From the cell containing the given text, extract its center point as [X, Y] coordinate. 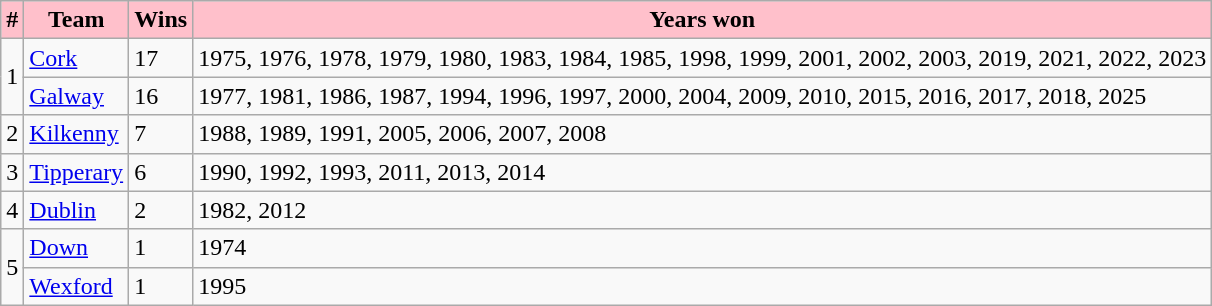
7 [161, 134]
1982, 2012 [702, 210]
1995 [702, 286]
1990, 1992, 1993, 2011, 2013, 2014 [702, 172]
Dublin [76, 210]
3 [12, 172]
Team [76, 20]
Kilkenny [76, 134]
Down [76, 248]
17 [161, 58]
4 [12, 210]
Wexford [76, 286]
Galway [76, 96]
# [12, 20]
1975, 1976, 1978, 1979, 1980, 1983, 1984, 1985, 1998, 1999, 2001, 2002, 2003, 2019, 2021, 2022, 2023 [702, 58]
1974 [702, 248]
5 [12, 267]
Wins [161, 20]
Years won [702, 20]
Tipperary [76, 172]
1977, 1981, 1986, 1987, 1994, 1996, 1997, 2000, 2004, 2009, 2010, 2015, 2016, 2017, 2018, 2025 [702, 96]
6 [161, 172]
1988, 1989, 1991, 2005, 2006, 2007, 2008 [702, 134]
16 [161, 96]
Cork [76, 58]
